Capture the cell that displays the provided text and extract its (X, Y) central coordinate. 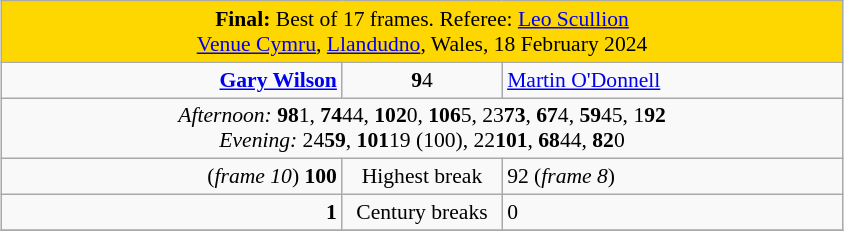
(frame 10) 100 (172, 177)
Gary Wilson (172, 80)
94 (422, 80)
Final: Best of 17 frames. Referee: Leo ScullionVenue Cymru, Llandudno, Wales, 18 February 2024 (422, 32)
0 (672, 213)
Century breaks (422, 213)
92 (frame 8) (672, 177)
1 (172, 213)
Afternoon: 981, 7444, 1020, 1065, 2373, 674, 5945, 192Evening: 2459, 10119 (100), 22101, 6844, 820 (422, 128)
Martin O'Donnell (672, 80)
Highest break (422, 177)
